Return [x, y] of the center of cell containing provided text 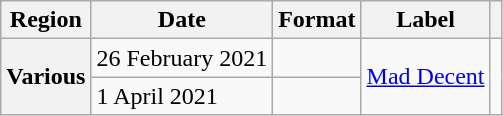
Region [46, 20]
1 April 2021 [182, 96]
26 February 2021 [182, 58]
Various [46, 77]
Date [182, 20]
Mad Decent [426, 77]
Format [317, 20]
Label [426, 20]
